Capture the cell that displays the provided text and extract its (X, Y) central coordinate. 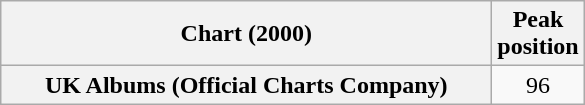
96 (538, 85)
Chart (2000) (246, 34)
UK Albums (Official Charts Company) (246, 85)
Peakposition (538, 34)
